Identify which cell holds the provided text, then report its [x, y] central coordinate. 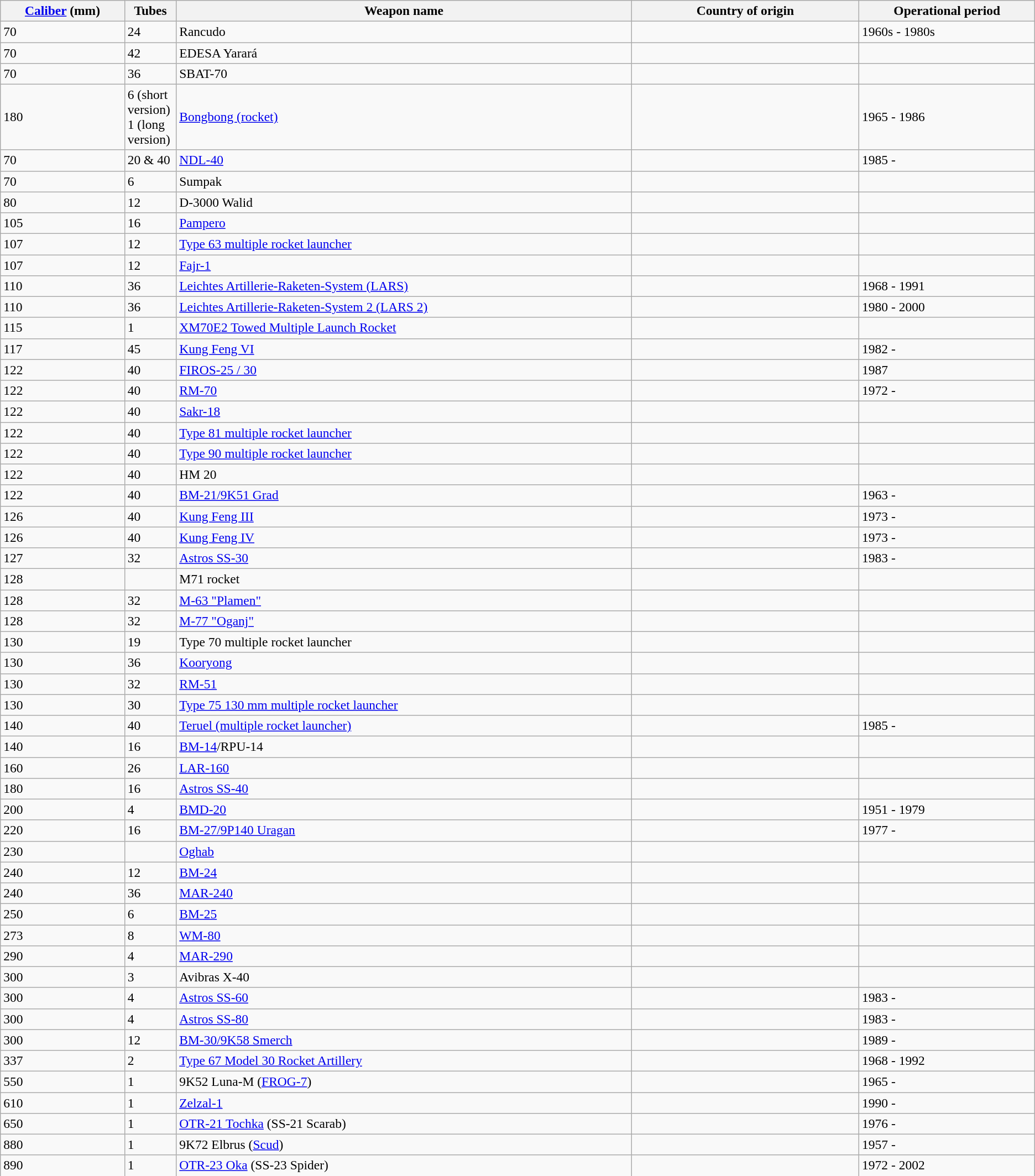
RM-70 [404, 390]
250 [63, 914]
XM70E2 Towed Multiple Launch Rocket [404, 328]
230 [63, 851]
1965 - 1986 [947, 117]
Teruel (multiple rocket launcher) [404, 725]
SBAT-70 [404, 74]
220 [63, 830]
LAR-160 [404, 767]
127 [63, 558]
610 [63, 1102]
Oghab [404, 851]
EDESA Yarará [404, 53]
Leichtes Artillerie-Raketen-System 2 (LARS 2) [404, 307]
Weapon name [404, 11]
Leichtes Artillerie-Raketen-System (LARS) [404, 286]
9K72 Elbrus (Scud) [404, 1144]
1977 - [947, 830]
D-3000 Walid [404, 202]
8 [150, 935]
26 [150, 767]
Type 81 multiple rocket launcher [404, 432]
Pampero [404, 223]
20 & 40 [150, 160]
Astros SS-40 [404, 788]
Tubes [150, 11]
105 [63, 223]
650 [63, 1123]
24 [150, 32]
19 [150, 642]
BM-30/9K58 Smerch [404, 1040]
1963 - [947, 495]
115 [63, 328]
9K52 Luna-M (FROG-7) [404, 1081]
1960s - 1980s [947, 32]
Rancudo [404, 32]
1989 - [947, 1040]
Astros SS-80 [404, 1019]
6 (short version) 1 (long version) [150, 117]
Astros SS-60 [404, 998]
OTR-23 Oka (SS-23 Spider) [404, 1165]
200 [63, 809]
45 [150, 349]
BM-25 [404, 914]
1976 - [947, 1123]
2 [150, 1060]
1957 - [947, 1144]
1987 [947, 370]
1968 - 1991 [947, 286]
890 [63, 1165]
MAR-290 [404, 956]
3 [150, 977]
1980 - 2000 [947, 307]
BM-14/RPU-14 [404, 746]
Kung Feng IV [404, 537]
Operational period [947, 11]
Avibras X-40 [404, 977]
Fajr-1 [404, 265]
1951 - 1979 [947, 809]
550 [63, 1081]
HM 20 [404, 474]
WM-80 [404, 935]
1972 - 2002 [947, 1165]
Astros SS-30 [404, 558]
1965 - [947, 1081]
1968 - 1992 [947, 1060]
Type 90 multiple rocket launcher [404, 453]
Sakr-18 [404, 411]
BMD-20 [404, 809]
BM-21/9K51 Grad [404, 495]
M71 rocket [404, 579]
30 [150, 705]
273 [63, 935]
80 [63, 202]
117 [63, 349]
1990 - [947, 1102]
337 [63, 1060]
42 [150, 53]
Type 63 multiple rocket launcher [404, 244]
RM-51 [404, 684]
Kung Feng III [404, 516]
OTR-21 Tochka (SS-21 Scarab) [404, 1123]
BM-27/9P140 Uragan [404, 830]
BM-24 [404, 872]
Type 75 130 mm multiple rocket launcher [404, 705]
1982 - [947, 349]
290 [63, 956]
NDL-40 [404, 160]
Caliber (mm) [63, 11]
1972 - [947, 390]
160 [63, 767]
Bongbong (rocket) [404, 117]
Zelzal-1 [404, 1102]
880 [63, 1144]
Kooryong [404, 663]
Type 70 multiple rocket launcher [404, 642]
Type 67 Model 30 Rocket Artillery [404, 1060]
Kung Feng VI [404, 349]
Sumpak [404, 181]
M-63 "Plamen" [404, 600]
FIROS-25 / 30 [404, 370]
Country of origin [745, 11]
MAR-240 [404, 893]
M-77 "Oganj" [404, 621]
